Pinpoint the cell where the given text exists, returning its (x, y) midpoint coordinate. 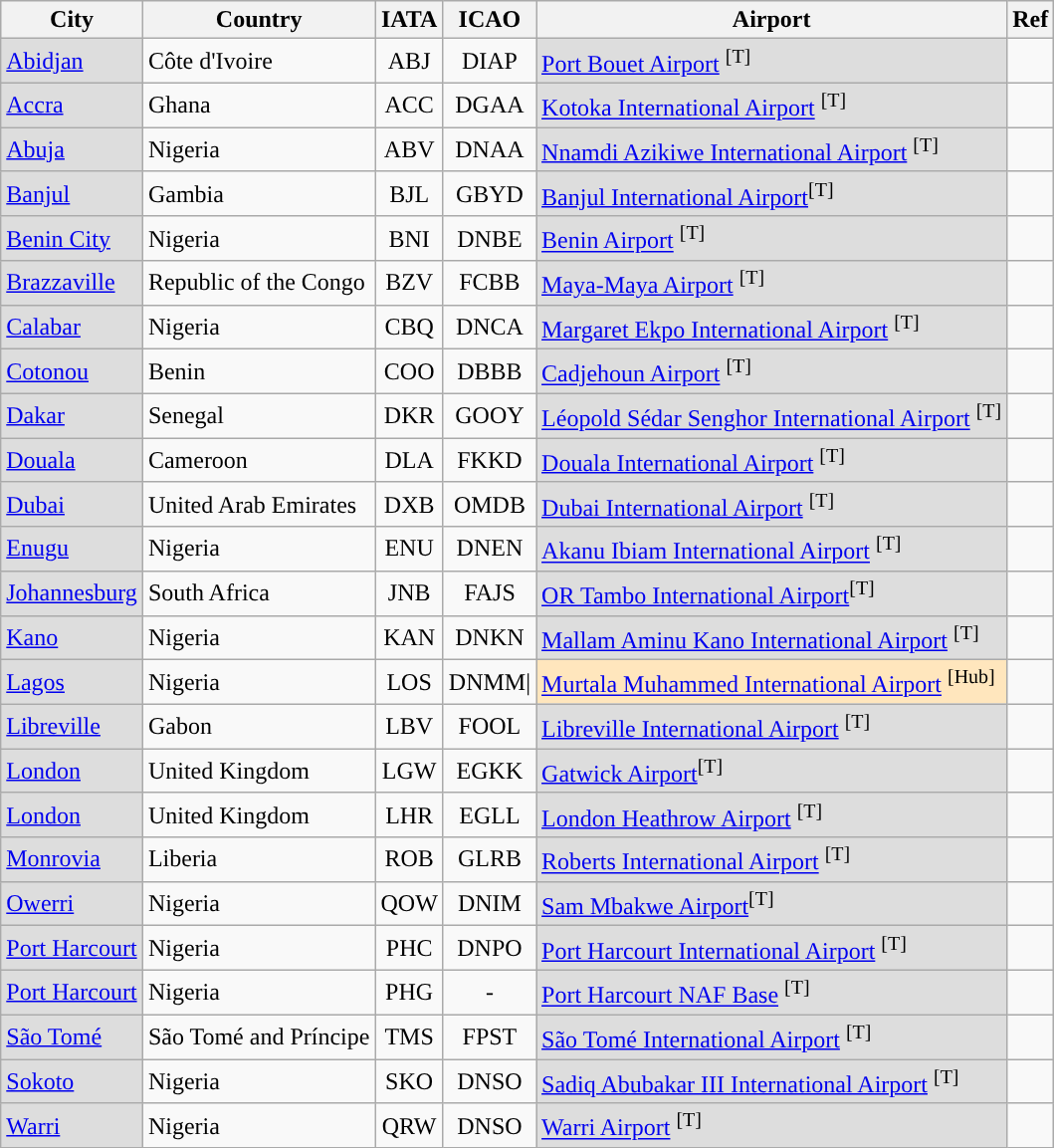
FKKD (490, 460)
DNKN (490, 637)
Country (259, 20)
DNEN (490, 550)
QOW (409, 904)
Sokoto (72, 1081)
DLA (409, 460)
Port Bouet Airport [T] (772, 62)
São Tomé (72, 1037)
DNAA (490, 149)
FPST (490, 1037)
Cotonou (72, 372)
City (72, 20)
Port Harcourt NAF Base [T] (772, 992)
Abidjan (72, 62)
DGAA (490, 106)
Kotoka International Airport [T] (772, 106)
Dakar (72, 416)
DNIM (490, 904)
SKO (409, 1081)
Monrovia (72, 860)
São Tomé and Príncipe (259, 1037)
Kano (72, 637)
DKR (409, 416)
Léopold Sédar Senghor International Airport [T] (772, 416)
DBBB (490, 372)
Dubai International Airport [T] (772, 504)
Benin Airport [T] (772, 239)
Owerri (72, 904)
GBYD (490, 193)
PHC (409, 948)
Liberia (259, 860)
QRW (409, 1125)
Gambia (259, 193)
DIAP (490, 62)
Sam Mbakwe Airport[T] (772, 904)
United Arab Emirates (259, 504)
ABJ (409, 62)
Warri (72, 1125)
GOOY (490, 416)
Calabar (72, 327)
Libreville International Airport [T] (772, 727)
Côte d'Ivoire (259, 62)
Gabon (259, 727)
Murtala Muhammed International Airport [Hub] (772, 683)
Benin City (72, 239)
Maya-Maya Airport [T] (772, 283)
ROB (409, 860)
IATA (409, 20)
Douala International Airport [T] (772, 460)
EGKK (490, 771)
CBQ (409, 327)
Accra (72, 106)
Cameroon (259, 460)
Libreville (72, 727)
Airport (772, 20)
BJL (409, 193)
JNB (409, 593)
Enugu (72, 550)
Banjul International Airport[T] (772, 193)
- (490, 992)
Dubai (72, 504)
Akanu Ibiam International Airport [T] (772, 550)
DNCA (490, 327)
Johannesburg (72, 593)
BZV (409, 283)
London Heathrow Airport [T] (772, 814)
FAJS (490, 593)
DNBE (490, 239)
Republic of the Congo (259, 283)
Cadjehoun Airport [T] (772, 372)
LHR (409, 814)
Gatwick Airport[T] (772, 771)
Warri Airport [T] (772, 1125)
PHG (409, 992)
Ghana (259, 106)
Douala (72, 460)
LBV (409, 727)
ICAO (490, 20)
FOOL (490, 727)
Mallam Aminu Kano International Airport [T] (772, 637)
South Africa (259, 593)
OR Tambo International Airport[T] (772, 593)
Banjul (72, 193)
Brazzaville (72, 283)
DNPO (490, 948)
DNMM| (490, 683)
ACC (409, 106)
EGLL (490, 814)
KAN (409, 637)
Nnamdi Azikiwe International Airport [T] (772, 149)
Port Harcourt International Airport [T] (772, 948)
Abuja (72, 149)
ENU (409, 550)
Roberts International Airport [T] (772, 860)
FCBB (490, 283)
DXB (409, 504)
ABV (409, 149)
TMS (409, 1037)
Lagos (72, 683)
Sadiq Abubakar III International Airport [T] (772, 1081)
Senegal (259, 416)
Margaret Ekpo International Airport [T] (772, 327)
COO (409, 372)
São Tomé International Airport [T] (772, 1037)
LGW (409, 771)
OMDB (490, 504)
Benin (259, 372)
LOS (409, 683)
BNI (409, 239)
Ref (1031, 20)
GLRB (490, 860)
